For the text-containing cell, return its midpoint in (x, y) coordinate format. 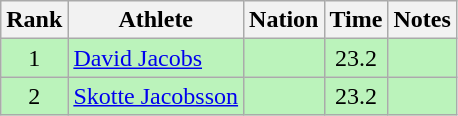
2 (34, 96)
Athlete (156, 20)
Rank (34, 20)
Skotte Jacobsson (156, 96)
Nation (284, 20)
1 (34, 58)
David Jacobs (156, 58)
Time (356, 20)
Notes (422, 20)
